Output the [x, y] coordinate of the center of the cell containing the given text.  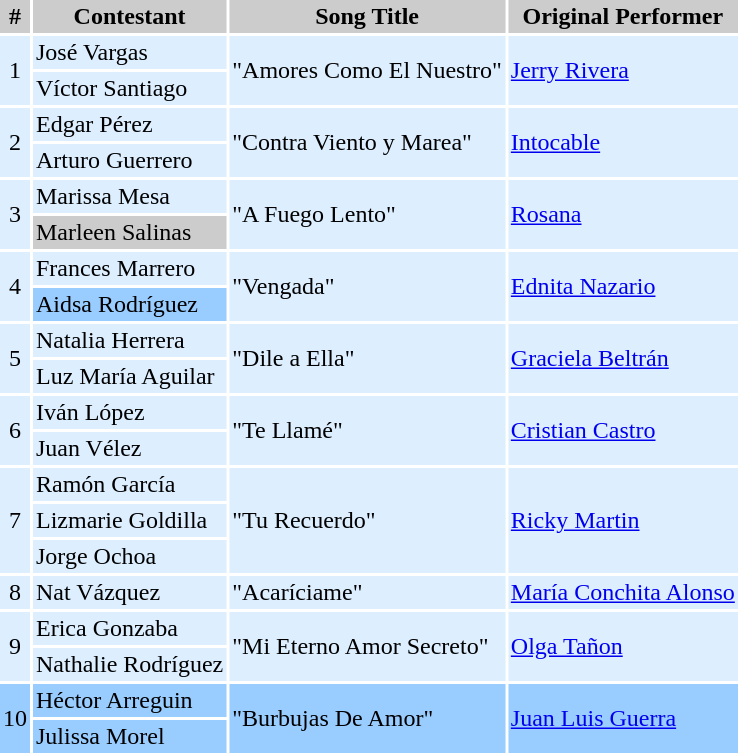
"Burbujas De Amor" [367, 718]
Jorge Ochoa [130, 556]
Erica Gonzaba [130, 628]
5 [15, 358]
Luz María Aguilar [130, 376]
Juan Luis Guerra [623, 718]
Iván López [130, 412]
Original Performer [623, 16]
Arturo Guerrero [130, 160]
"Amores Como El Nuestro" [367, 70]
Ramón García [130, 484]
4 [15, 286]
"Tu Recuerdo" [367, 520]
Nat Vázquez [130, 592]
José Vargas [130, 52]
Héctor Arreguin [130, 700]
10 [15, 718]
Natalia Herrera [130, 340]
Graciela Beltrán [623, 358]
9 [15, 646]
Víctor Santiago [130, 88]
Rosana [623, 214]
"Contra Viento y Marea" [367, 142]
Nathalie Rodríguez [130, 664]
Lizmarie Goldilla [130, 520]
Frances Marrero [130, 268]
8 [15, 592]
Contestant [130, 16]
Juan Vélez [130, 448]
"Mi Eterno Amor Secreto" [367, 646]
2 [15, 142]
3 [15, 214]
"Te Llamé" [367, 430]
Aidsa Rodríguez [130, 304]
Marissa Mesa [130, 196]
# [15, 16]
Ednita Nazario [623, 286]
"Vengada" [367, 286]
"Dile a Ella" [367, 358]
María Conchita Alonso [623, 592]
"Acaríciame" [367, 592]
"A Fuego Lento" [367, 214]
Julissa Morel [130, 736]
6 [15, 430]
1 [15, 70]
Marleen Salinas [130, 232]
Cristian Castro [623, 430]
Jerry Rivera [623, 70]
Intocable [623, 142]
Ricky Martin [623, 520]
7 [15, 520]
Song Title [367, 16]
Olga Tañon [623, 646]
Edgar Pérez [130, 124]
